Output the [x, y] coordinate of the center of the cell containing the given text.  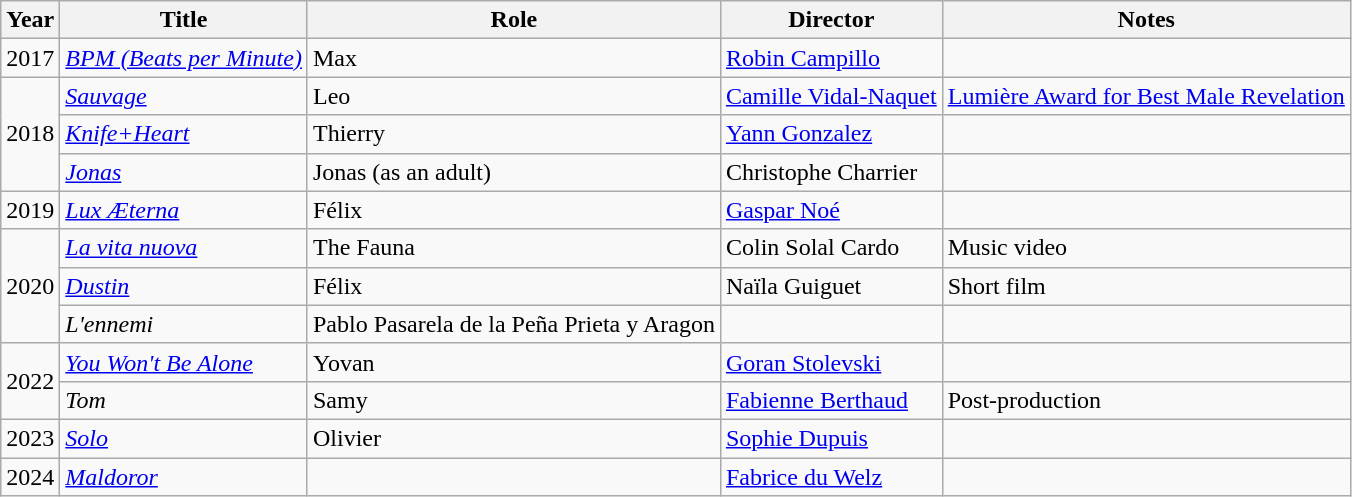
Naïla Guiguet [831, 286]
Role [514, 20]
2022 [30, 381]
You Won't Be Alone [184, 362]
Director [831, 20]
The Fauna [514, 248]
2019 [30, 210]
Gaspar Noé [831, 210]
Christophe Charrier [831, 172]
Lumière Award for Best Male Revelation [1146, 96]
BPM (Beats per Minute) [184, 58]
Post-production [1146, 400]
Short film [1146, 286]
Jonas (as an adult) [514, 172]
Yann Gonzalez [831, 134]
Title [184, 20]
Goran Stolevski [831, 362]
La vita nuova [184, 248]
Pablo Pasarela de la Peña Prieta y Aragon [514, 324]
Tom [184, 400]
Max [514, 58]
Dustin [184, 286]
2023 [30, 438]
Robin Campillo [831, 58]
Yovan [514, 362]
Solo [184, 438]
Knife+Heart [184, 134]
2018 [30, 134]
Camille Vidal-Naquet [831, 96]
Leo [514, 96]
Year [30, 20]
Thierry [514, 134]
Maldoror [184, 477]
Music video [1146, 248]
Sauvage [184, 96]
Notes [1146, 20]
Samy [514, 400]
2020 [30, 286]
L'ennemi [184, 324]
2017 [30, 58]
Olivier [514, 438]
Lux Æterna [184, 210]
Colin Solal Cardo [831, 248]
Fabrice du Welz [831, 477]
2024 [30, 477]
Jonas [184, 172]
Sophie Dupuis [831, 438]
Fabienne Berthaud [831, 400]
